Extract the [X, Y] coordinate from the center of the cell holding the provided text.  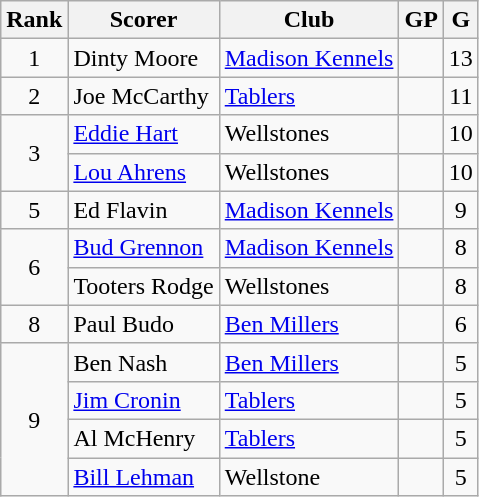
13 [460, 58]
Rank [34, 20]
3 [34, 153]
Ed Flavin [144, 210]
Paul Budo [144, 324]
Jim Cronin [144, 400]
Bill Lehman [144, 477]
GP [421, 20]
Joe McCarthy [144, 96]
Lou Ahrens [144, 172]
Tooters Rodge [144, 286]
Bud Grennon [144, 248]
G [460, 20]
2 [34, 96]
Wellstone [309, 477]
Club [309, 20]
1 [34, 58]
11 [460, 96]
Ben Nash [144, 362]
Dinty Moore [144, 58]
Eddie Hart [144, 134]
Al McHenry [144, 438]
Scorer [144, 20]
